Capture the cell that displays the provided text and extract its (x, y) central coordinate. 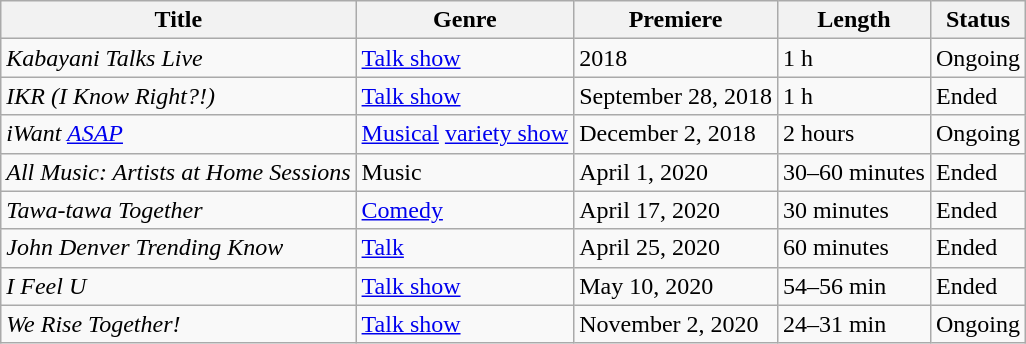
April 25, 2020 (676, 248)
Premiere (676, 20)
30 minutes (854, 210)
April 1, 2020 (676, 172)
2 hours (854, 134)
30–60 minutes (854, 172)
iWant ASAP (178, 134)
60 minutes (854, 248)
24–31 min (854, 324)
Comedy (465, 210)
2018 (676, 58)
All Music: Artists at Home Sessions (178, 172)
April 17, 2020 (676, 210)
December 2, 2018 (676, 134)
Length (854, 20)
54–56 min (854, 286)
May 10, 2020 (676, 286)
We Rise Together! (178, 324)
Talk (465, 248)
John Denver Trending Know (178, 248)
Tawa-tawa Together (178, 210)
Genre (465, 20)
November 2, 2020 (676, 324)
Kabayani Talks Live (178, 58)
Music (465, 172)
I Feel U (178, 286)
Title (178, 20)
IKR (I Know Right?!) (178, 96)
Musical variety show (465, 134)
September 28, 2018 (676, 96)
Status (978, 20)
